Determine the (X, Y) coordinate at the center of the cell enclosing the given text.  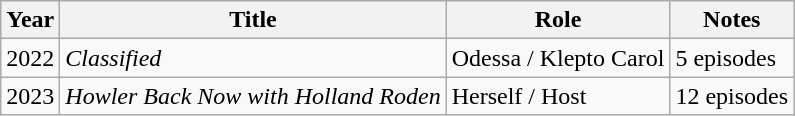
2023 (30, 96)
Role (558, 20)
Year (30, 20)
Title (253, 20)
Classified (253, 58)
Notes (732, 20)
Odessa / Klepto Carol (558, 58)
Herself / Host (558, 96)
5 episodes (732, 58)
Howler Back Now with Holland Roden (253, 96)
2022 (30, 58)
12 episodes (732, 96)
